Capture the cell that displays the provided text and extract its (x, y) central coordinate. 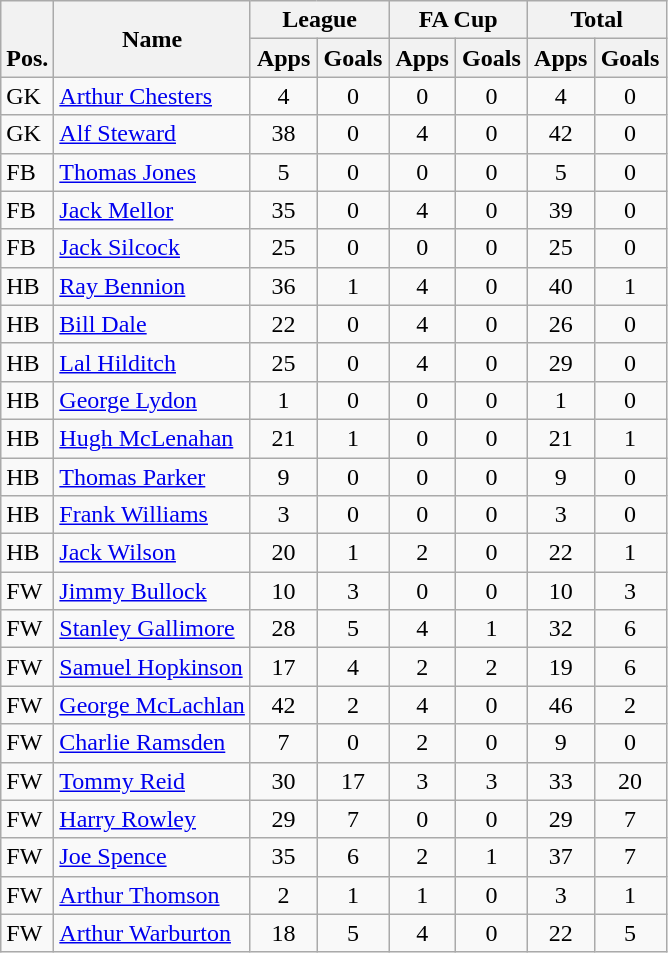
Alf Steward (152, 134)
Jimmy Bullock (152, 591)
Arthur Warburton (152, 933)
39 (560, 210)
Thomas Jones (152, 172)
FA Cup (458, 20)
Jack Mellor (152, 210)
Arthur Thomson (152, 895)
26 (560, 324)
Tommy Reid (152, 781)
Harry Rowley (152, 819)
Jack Wilson (152, 553)
37 (560, 857)
Frank Williams (152, 515)
32 (560, 629)
28 (284, 629)
Hugh McLenahan (152, 438)
Samuel Hopkinson (152, 667)
Bill Dale (152, 324)
Charlie Ramsden (152, 743)
40 (560, 286)
Pos. (28, 39)
Ray Bennion (152, 286)
33 (560, 781)
18 (284, 933)
Name (152, 39)
36 (284, 286)
Total (596, 20)
Stanley Gallimore (152, 629)
30 (284, 781)
19 (560, 667)
Joe Spence (152, 857)
Jack Silcock (152, 248)
46 (560, 705)
Lal Hilditch (152, 362)
George McLachlan (152, 705)
Thomas Parker (152, 477)
League (320, 20)
George Lydon (152, 400)
Arthur Chesters (152, 96)
38 (284, 134)
